Return [x, y] of the center of cell containing provided text 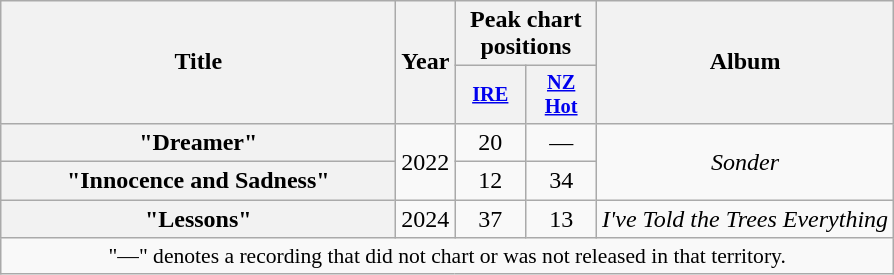
37 [490, 219]
— [562, 142]
"Innocence and Sadness" [198, 181]
2024 [426, 219]
Year [426, 62]
I've Told the Trees Everything [746, 219]
Album [746, 62]
Peak chart positions [526, 34]
"Dreamer" [198, 142]
IRE [490, 95]
NZHot [562, 95]
34 [562, 181]
Title [198, 62]
"—" denotes a recording that did not chart or was not released in that territory. [448, 256]
2022 [426, 161]
"Lessons" [198, 219]
12 [490, 181]
Sonder [746, 161]
13 [562, 219]
20 [490, 142]
